Search for the cell housing the specified text and yield its [X, Y] center coordinate. 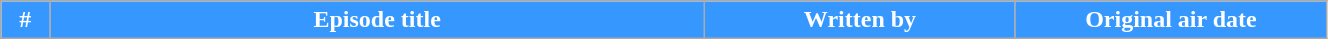
Episode title [378, 20]
Original air date [1170, 20]
# [26, 20]
Written by [860, 20]
